Provide the (x, y) coordinate of the cell's center where the given text is located.  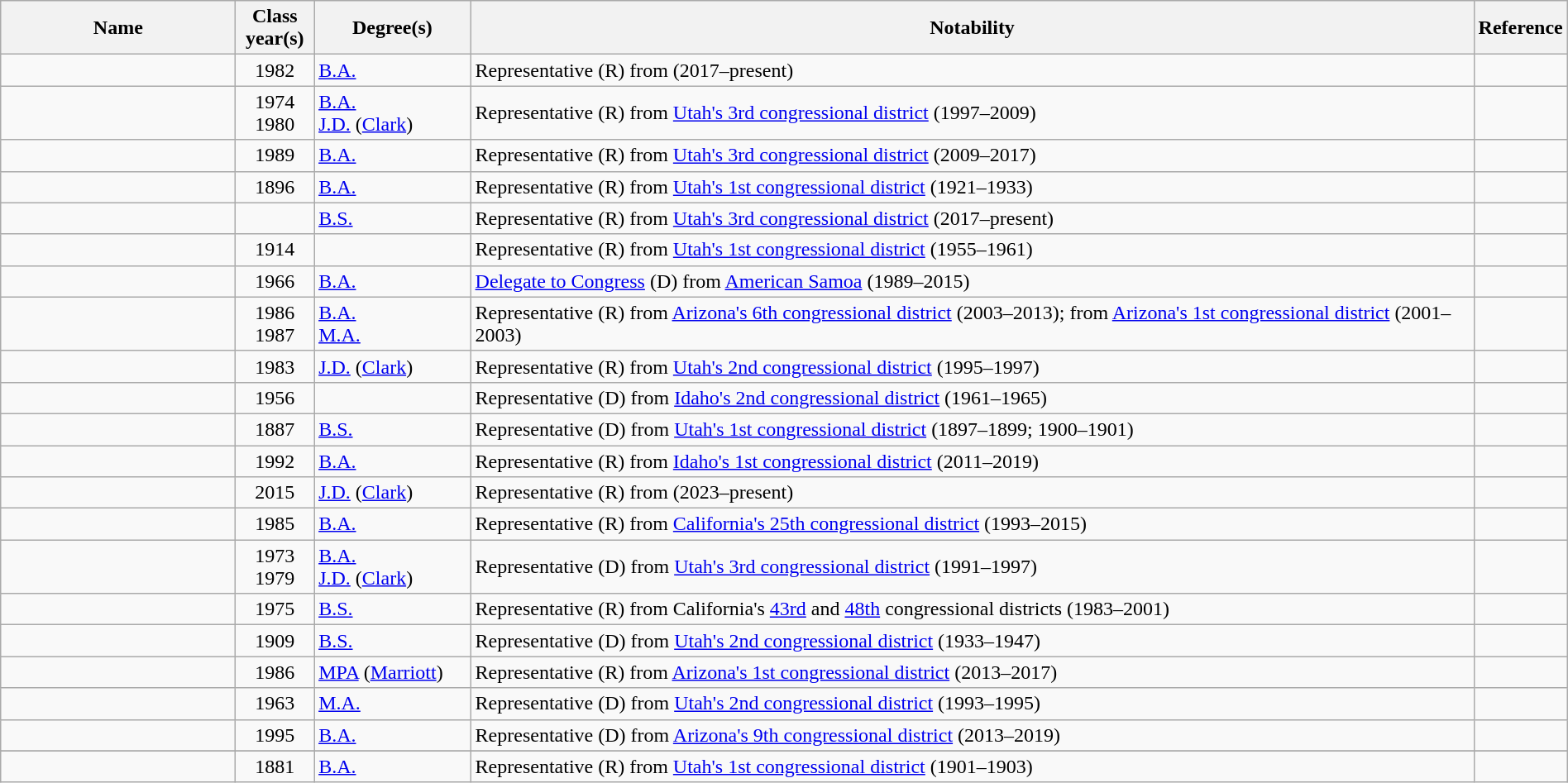
1986 (275, 672)
1982 (275, 70)
Representative (R) from Utah's 1st congressional district (1955–1961) (973, 250)
Representative (R) from Utah's 3rd congressional district (2009–2017) (973, 155)
Representative (R) from Utah's 3rd congressional district (2017–present) (973, 218)
1975 (275, 609)
1956 (275, 398)
1985 (275, 524)
Class year(s) (275, 28)
Representative (D) from Arizona's 9th congressional district (2013–2019) (973, 735)
Representative (R) from Utah's 3rd congressional district (1997–2009) (973, 112)
1963 (275, 704)
B.A.M.A. (392, 324)
Name (118, 28)
Representative (D) from Idaho's 2nd congressional district (1961–1965) (973, 398)
19861987 (275, 324)
Representative (R) from Utah's 2nd congressional district (1995–1997) (973, 366)
1909 (275, 641)
1995 (275, 735)
Representative (D) from Utah's 2nd congressional district (1933–1947) (973, 641)
Representative (R) from Arizona's 1st congressional district (2013–2017) (973, 672)
1896 (275, 187)
1966 (275, 281)
19741980 (275, 112)
Representative (D) from Utah's 3rd congressional district (1991–1997) (973, 567)
1887 (275, 429)
1989 (275, 155)
19731979 (275, 567)
Representative (R) from Utah's 1st congressional district (1921–1933) (973, 187)
Representative (D) from Utah's 1st congressional district (1897–1899; 1900–1901) (973, 429)
Degree(s) (392, 28)
1983 (275, 366)
Representative (R) from California's 43rd and 48th congressional districts (1983–2001) (973, 609)
Representative (R) from (2017–present) (973, 70)
Representative (D) from Utah's 2nd congressional district (1993–1995) (973, 704)
Representative (R) from Arizona's 6th congressional district (2003–2013); from Arizona's 1st congressional district (2001–2003) (973, 324)
M.A. (392, 704)
2015 (275, 493)
Representative (R) from Utah's 1st congressional district (1901–1903) (973, 766)
Representative (R) from Idaho's 1st congressional district (2011–2019) (973, 461)
1992 (275, 461)
Delegate to Congress (D) from American Samoa (1989–2015) (973, 281)
MPA (Marriott) (392, 672)
1881 (275, 766)
Notability (973, 28)
1914 (275, 250)
Reference (1520, 28)
Representative (R) from California's 25th congressional district (1993–2015) (973, 524)
Representative (R) from (2023–present) (973, 493)
